Search for the cell housing the specified text and yield its [x, y] center coordinate. 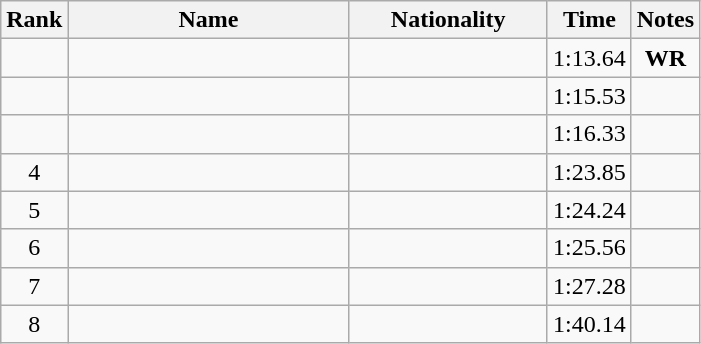
WR [665, 58]
6 [34, 248]
1:15.53 [589, 96]
5 [34, 210]
1:24.24 [589, 210]
4 [34, 172]
Notes [665, 20]
Time [589, 20]
Nationality [448, 20]
8 [34, 324]
1:27.28 [589, 286]
7 [34, 286]
1:13.64 [589, 58]
Name [208, 20]
Rank [34, 20]
1:40.14 [589, 324]
1:23.85 [589, 172]
1:16.33 [589, 134]
1:25.56 [589, 248]
